Return (X, Y) of the center of cell containing provided text 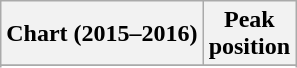
Peakposition (249, 34)
Chart (2015–2016) (102, 34)
